For the text-containing cell, return its midpoint in [x, y] coordinate format. 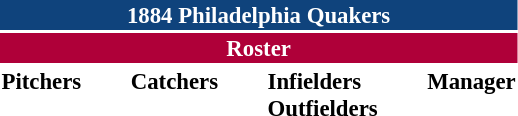
Roster [258, 48]
1884 Philadelphia Quakers [258, 15]
